Pinpoint the cell where the given text exists, returning its (x, y) midpoint coordinate. 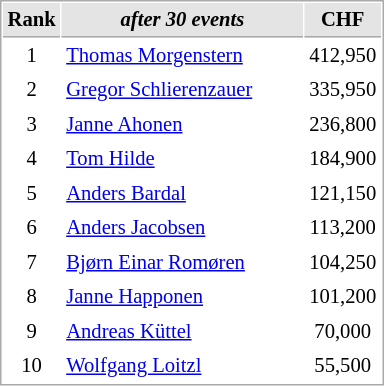
184,900 (343, 158)
335,950 (343, 90)
121,150 (343, 194)
101,200 (343, 296)
5 (32, 194)
2 (32, 90)
55,500 (343, 366)
104,250 (343, 262)
Janne Ahonen (183, 124)
9 (32, 332)
7 (32, 262)
236,800 (343, 124)
Wolfgang Loitzl (183, 366)
Bjørn Einar Romøren (183, 262)
Rank (32, 20)
4 (32, 158)
CHF (343, 20)
10 (32, 366)
Tom Hilde (183, 158)
Thomas Morgenstern (183, 56)
Andreas Küttel (183, 332)
after 30 events (183, 20)
Anders Jacobsen (183, 228)
8 (32, 296)
Gregor Schlierenzauer (183, 90)
Anders Bardal (183, 194)
70,000 (343, 332)
1 (32, 56)
412,950 (343, 56)
Janne Happonen (183, 296)
6 (32, 228)
113,200 (343, 228)
3 (32, 124)
